Locate the cell with the specified text and output its [x, y] center coordinate. 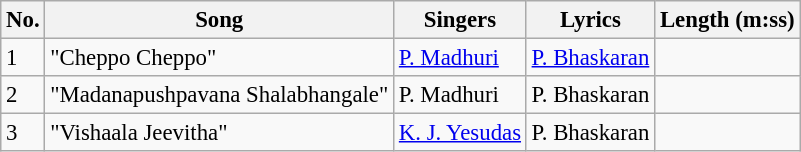
"Madanapushpavana Shalabhangale" [220, 95]
3 [23, 133]
Song [220, 20]
"Vishaala Jeevitha" [220, 133]
1 [23, 58]
Length (m:ss) [728, 20]
No. [23, 20]
K. J. Yesudas [460, 133]
Singers [460, 20]
"Cheppo Cheppo" [220, 58]
Lyrics [590, 20]
2 [23, 95]
